Return (X, Y) of the center of cell containing provided text 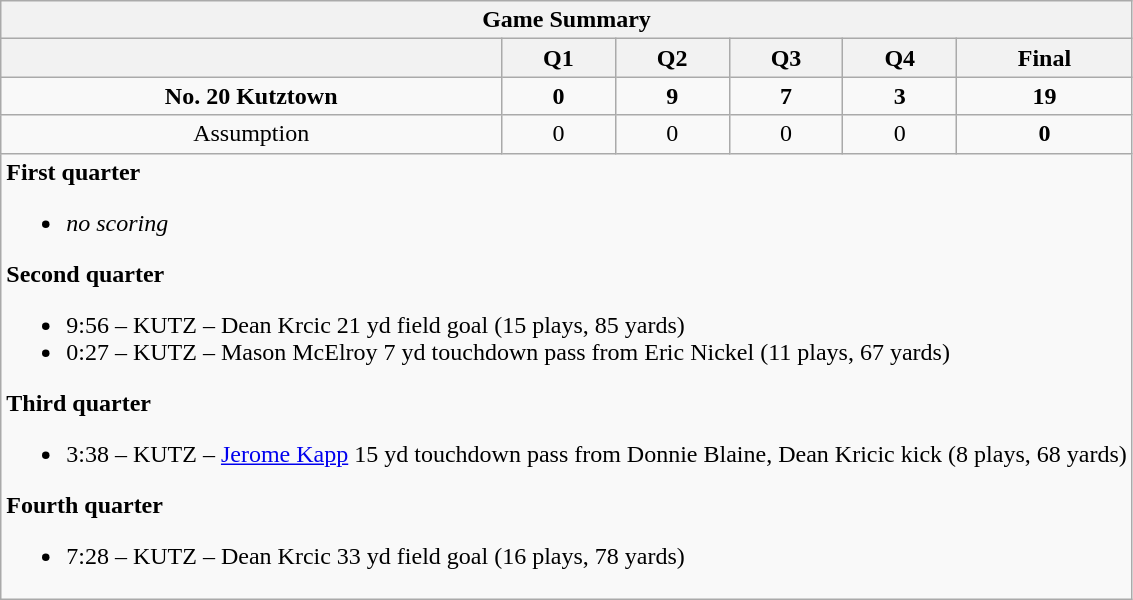
Q4 (900, 58)
Q2 (672, 58)
7 (786, 96)
Game Summary (567, 20)
9 (672, 96)
Final (1045, 58)
No. 20 Kutztown (252, 96)
3 (900, 96)
Q3 (786, 58)
19 (1045, 96)
Assumption (252, 134)
Q1 (559, 58)
